Search for the cell housing the specified text and yield its [X, Y] center coordinate. 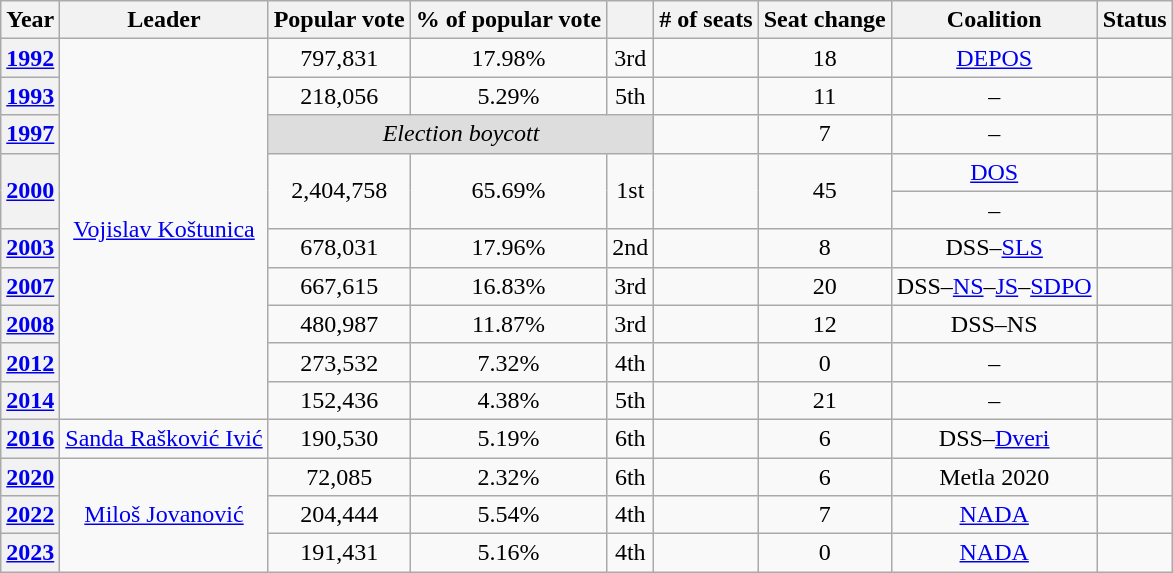
5.16% [508, 553]
21 [824, 400]
12 [824, 324]
# of seats [706, 20]
5.19% [508, 438]
2014 [30, 400]
18 [824, 58]
2020 [30, 477]
DSS–SLS [994, 248]
20 [824, 286]
17.98% [508, 58]
Election boycott [461, 134]
11.87% [508, 324]
2nd [630, 248]
DSS–NS–JS–SDPO [994, 286]
5.29% [508, 96]
480,987 [339, 324]
Vojislav Koštunica [164, 230]
152,436 [339, 400]
DSS–Dveri [994, 438]
1997 [30, 134]
8 [824, 248]
2022 [30, 515]
65.69% [508, 191]
72,085 [339, 477]
1993 [30, 96]
2003 [30, 248]
DSS–NS [994, 324]
190,530 [339, 438]
2016 [30, 438]
7.32% [508, 362]
678,031 [339, 248]
191,431 [339, 553]
Leader [164, 20]
Popular vote [339, 20]
% of popular vote [508, 20]
2008 [30, 324]
273,532 [339, 362]
2023 [30, 553]
16.83% [508, 286]
204,444 [339, 515]
17.96% [508, 248]
45 [824, 191]
667,615 [339, 286]
1992 [30, 58]
4.38% [508, 400]
2000 [30, 191]
DOS [994, 172]
218,056 [339, 96]
DEPOS [994, 58]
Status [1134, 20]
Coalition [994, 20]
2.32% [508, 477]
2012 [30, 362]
2,404,758 [339, 191]
5.54% [508, 515]
Year [30, 20]
Metla 2020 [994, 477]
Miloš Jovanović [164, 515]
2007 [30, 286]
Seat change [824, 20]
797,831 [339, 58]
Sanda Rašković Ivić [164, 438]
11 [824, 96]
1st [630, 191]
